For the text-containing cell, return its midpoint in [x, y] coordinate format. 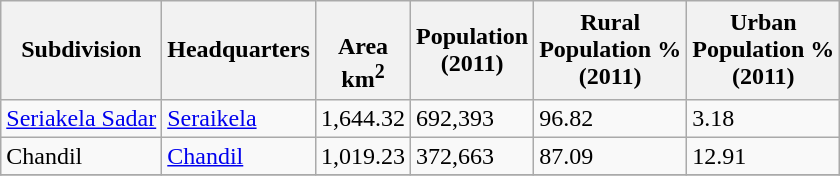
1,019.23 [362, 156]
12.91 [764, 156]
692,393 [472, 118]
Urban Population % (2011) [764, 50]
3.18 [764, 118]
Areakm2 [362, 50]
Seriakela Sadar [82, 118]
1,644.32 [362, 118]
96.82 [610, 118]
Seraikela [239, 118]
Headquarters [239, 50]
87.09 [610, 156]
Population(2011) [472, 50]
RuralPopulation %(2011) [610, 50]
Subdivision [82, 50]
372,663 [472, 156]
